Determine the [x, y] coordinate at the center of the cell enclosing the given text.  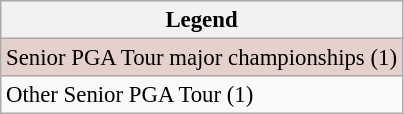
Other Senior PGA Tour (1) [202, 95]
Legend [202, 20]
Senior PGA Tour major championships (1) [202, 58]
